From the cell containing the given text, extract its center point as [x, y] coordinate. 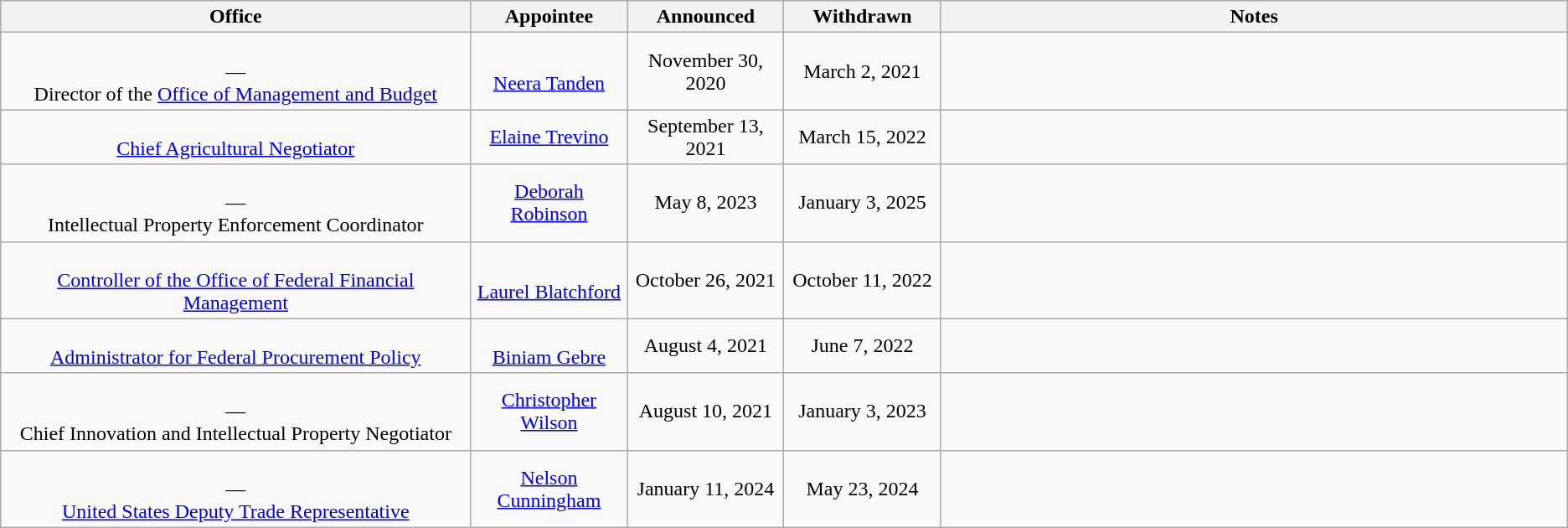
—United States Deputy Trade Representative [236, 489]
January 3, 2023 [863, 412]
—Intellectual Property Enforcement Coordinator [236, 203]
Deborah Robinson [549, 203]
Laurel Blatchford [549, 280]
Christopher Wilson [549, 412]
Neera Tanden [549, 71]
September 13, 2021 [705, 137]
Chief Agricultural Negotiator [236, 137]
Notes [1254, 17]
May 8, 2023 [705, 203]
Appointee [549, 17]
Withdrawn [863, 17]
Announced [705, 17]
Elaine Trevino [549, 137]
—Chief Innovation and Intellectual Property Negotiator [236, 412]
August 10, 2021 [705, 412]
June 7, 2022 [863, 345]
October 26, 2021 [705, 280]
January 3, 2025 [863, 203]
May 23, 2024 [863, 489]
Office [236, 17]
Biniam Gebre [549, 345]
October 11, 2022 [863, 280]
Administrator for Federal Procurement Policy [236, 345]
—Director of the Office of Management and Budget [236, 71]
March 15, 2022 [863, 137]
March 2, 2021 [863, 71]
Controller of the Office of Federal Financial Management [236, 280]
Nelson Cunningham [549, 489]
November 30, 2020 [705, 71]
August 4, 2021 [705, 345]
January 11, 2024 [705, 489]
